Output the [X, Y] coordinate of the center of the cell containing the given text.  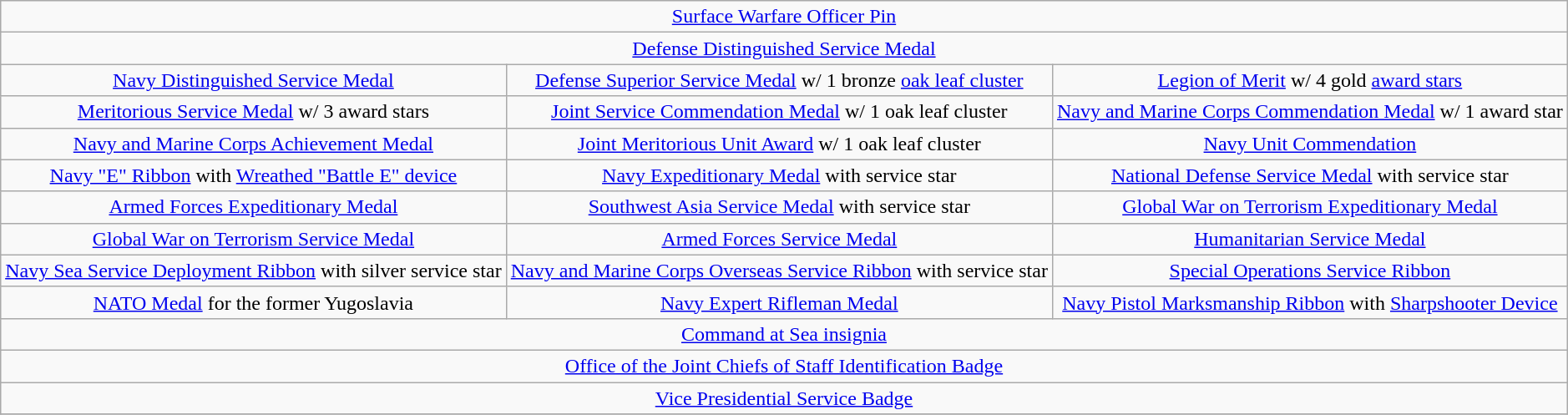
Defense Superior Service Medal w/ 1 bronze oak leaf cluster [779, 80]
Southwest Asia Service Medal with service star [779, 207]
Armed Forces Service Medal [779, 239]
Humanitarian Service Medal [1309, 239]
Navy and Marine Corps Commendation Medal w/ 1 award star [1309, 112]
NATO Medal for the former Yugoslavia [254, 302]
Meritorious Service Medal w/ 3 award stars [254, 112]
Navy "E" Ribbon with Wreathed "Battle E" device [254, 175]
Armed Forces Expeditionary Medal [254, 207]
Defense Distinguished Service Medal [785, 48]
Joint Meritorious Unit Award w/ 1 oak leaf cluster [779, 144]
National Defense Service Medal with service star [1309, 175]
Surface Warfare Officer Pin [785, 17]
Office of the Joint Chiefs of Staff Identification Badge [785, 366]
Navy Distinguished Service Medal [254, 80]
Special Operations Service Ribbon [1309, 271]
Legion of Merit w/ 4 gold award stars [1309, 80]
Navy Unit Commendation [1309, 144]
Global War on Terrorism Expeditionary Medal [1309, 207]
Navy and Marine Corps Overseas Service Ribbon with service star [779, 271]
Navy Expert Rifleman Medal [779, 302]
Navy Expeditionary Medal with service star [779, 175]
Joint Service Commendation Medal w/ 1 oak leaf cluster [779, 112]
Global War on Terrorism Service Medal [254, 239]
Navy Sea Service Deployment Ribbon with silver service star [254, 271]
Command at Sea insignia [785, 334]
Navy Pistol Marksmanship Ribbon with Sharpshooter Device [1309, 302]
Vice Presidential Service Badge [785, 398]
Navy and Marine Corps Achievement Medal [254, 144]
